Detect which cell encompasses the target text, then output its (X, Y) center coordinate. 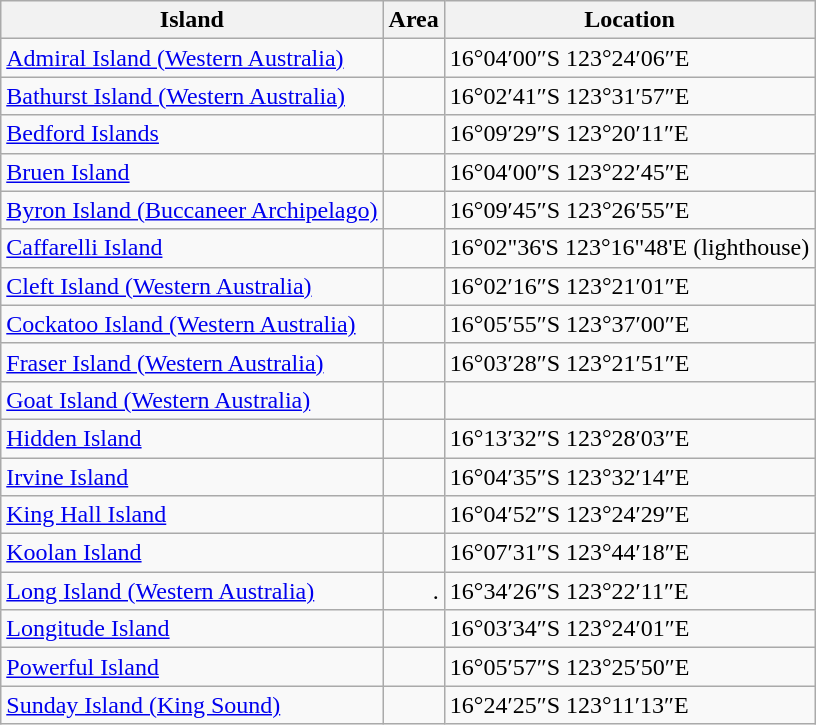
Island (192, 20)
Cleft Island (Western Australia) (192, 286)
16°03′28″S 123°21′51″E (629, 362)
16°34′26″S 123°22′11″E (629, 591)
Location (629, 20)
Koolan Island (192, 553)
Cockatoo Island (Western Australia) (192, 324)
Caffarelli Island (192, 248)
King Hall Island (192, 515)
Hidden Island (192, 438)
Admiral Island (Western Australia) (192, 58)
16°05′55″S 123°37′00″E (629, 324)
16°13′32″S 123°28′03″E (629, 438)
16°03′34″S 123°24′01″E (629, 629)
16°09′45″S 123°26′55″E (629, 210)
Bruen Island (192, 172)
Longitude Island (192, 629)
16°02′16″S 123°21′01″E (629, 286)
16°07′31″S 123°44′18″E (629, 553)
Powerful Island (192, 667)
Goat Island (Western Australia) (192, 400)
Byron Island (Buccaneer Archipelago) (192, 210)
Irvine Island (192, 477)
Area (414, 20)
16°09′29″S 123°20′11″E (629, 134)
Long Island (Western Australia) (192, 591)
Bathurst Island (Western Australia) (192, 96)
Fraser Island (Western Australia) (192, 362)
16°04′00″S 123°24′06″E (629, 58)
Bedford Islands (192, 134)
Sunday Island (King Sound) (192, 705)
16°24′25″S 123°11′13″E (629, 705)
16°04′35″S 123°32′14″E (629, 477)
16°04′00″S 123°22′45″E (629, 172)
16°04′52″S 123°24′29″E (629, 515)
16°02′41″S 123°31′57″E (629, 96)
16°02"36'S 123°16"48'E (lighthouse) (629, 248)
16°05′57″S 123°25′50″E (629, 667)
. (414, 591)
